Pinpoint the cell where the given text exists, returning its (X, Y) midpoint coordinate. 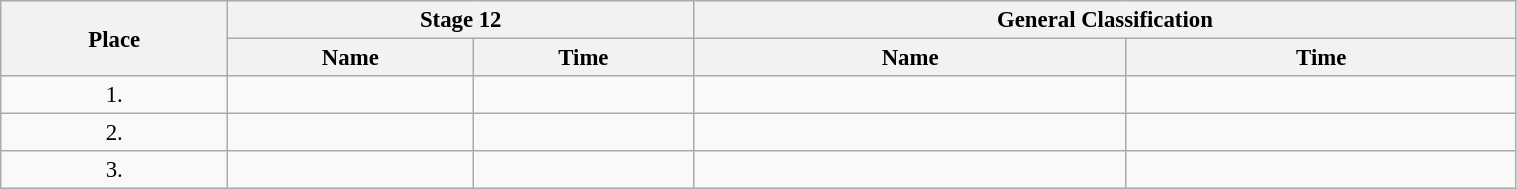
1. (114, 95)
General Classification (1105, 20)
2. (114, 133)
3. (114, 170)
Place (114, 38)
Stage 12 (461, 20)
